Search for the cell housing the specified text and yield its (X, Y) center coordinate. 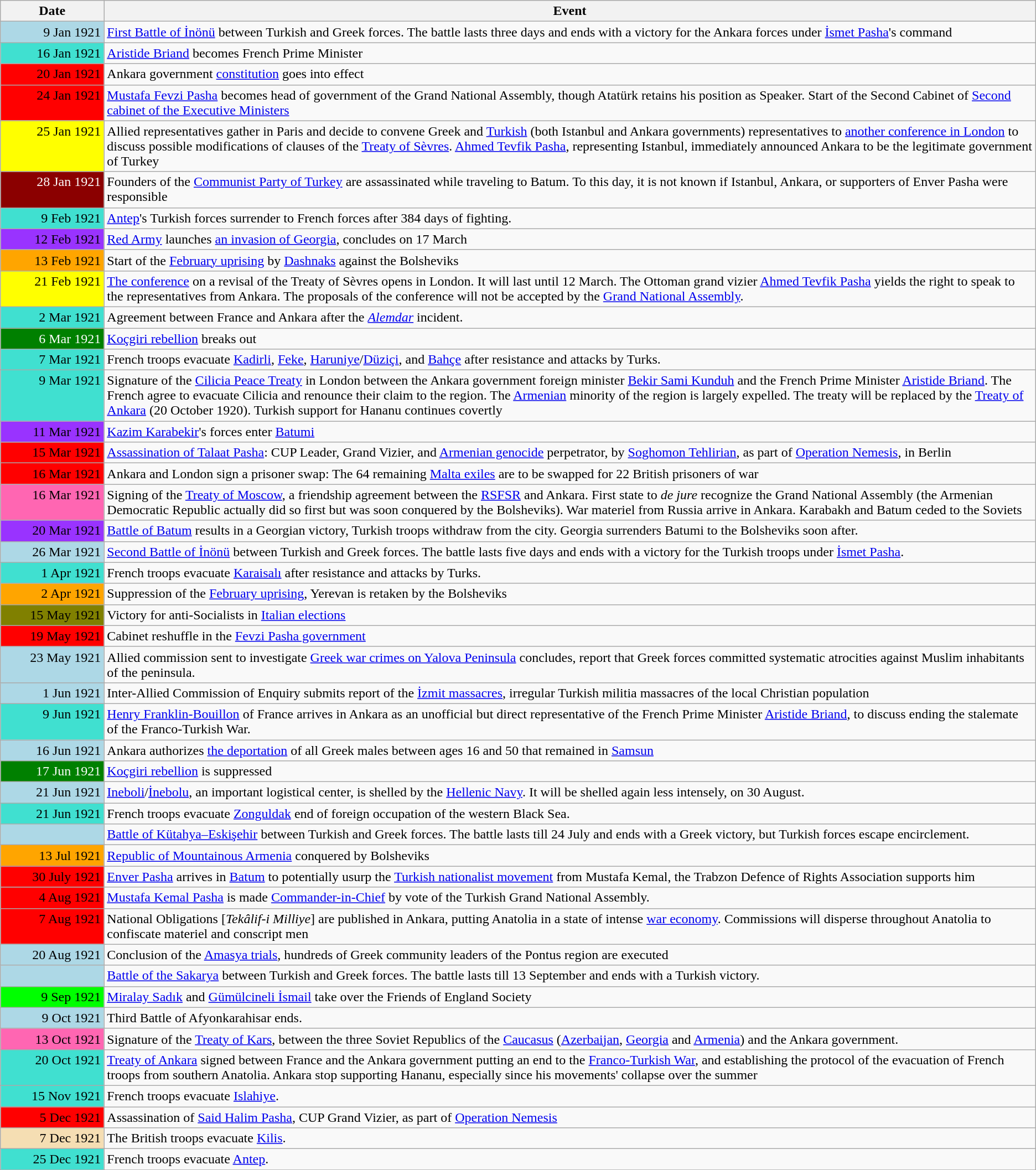
9 Mar 1921 (52, 396)
9 Feb 1921 (52, 218)
Ankara authorizes the deportation of all Greek males between ages 16 and 50 that remained in Samsun (570, 750)
Battle of Batum results in a Georgian victory, Turkish troops withdraw from the city. Georgia surrenders Batumi to the Bolsheviks soon after. (570, 531)
12 Feb 1921 (52, 239)
Battle of the Sakarya between Turkish and Greek forces. The battle lasts till 13 September and ends with a Turkish victory. (570, 976)
Agreement between France and Ankara after the Alemdar incident. (570, 317)
13 Feb 1921 (52, 260)
Suppression of the February uprising, Yerevan is retaken by the Bolsheviks (570, 594)
Antep's Turkish forces surrender to French forces after 384 days of fighting. (570, 218)
11 Mar 1921 (52, 432)
Cabinet reshuffle in the Fevzi Pasha government (570, 636)
2 Apr 1921 (52, 594)
Miralay Sadık and Gümülcineli İsmail take over the Friends of England Society (570, 997)
4 Aug 1921 (52, 898)
19 May 1921 (52, 636)
17 Jun 1921 (52, 772)
15 May 1921 (52, 615)
French troops evacuate Islahiye. (570, 1096)
Ankara government constitution goes into effect (570, 74)
20 Jan 1921 (52, 74)
26 Mar 1921 (52, 552)
9 Jan 1921 (52, 32)
Conclusion of the Amasya trials, hundreds of Greek community leaders of the Pontus region are executed (570, 955)
Kazim Karabekir's forces enter Batumi (570, 432)
Signature of the Treaty of Kars, between the three Soviet Republics of the Caucasus (Azerbaijan, Georgia and Armenia) and the Ankara government. (570, 1039)
Assassination of Said Halim Pasha, CUP Grand Vizier, as part of Operation Nemesis (570, 1117)
16 Jun 1921 (52, 750)
Mustafa Kemal Pasha is made Commander-in-Chief by vote of the Turkish Grand National Assembly. (570, 898)
16 Jan 1921 (52, 53)
28 Jan 1921 (52, 189)
Victory for anti-Socialists in Italian elections (570, 615)
2 Mar 1921 (52, 317)
15 Mar 1921 (52, 453)
Koçgiri rebellion breaks out (570, 338)
Third Battle of Afyonkarahisar ends. (570, 1018)
1 Jun 1921 (52, 693)
23 May 1921 (52, 664)
15 Nov 1921 (52, 1096)
French troops evacuate Antep. (570, 1159)
French troops evacuate Zonguldak end of foreign occupation of the western Black Sea. (570, 814)
24 Jan 1921 (52, 103)
7 Dec 1921 (52, 1138)
25 Dec 1921 (52, 1159)
20 Oct 1921 (52, 1067)
9 Jun 1921 (52, 722)
Start of the February uprising by Dashnaks against the Bolsheviks (570, 260)
5 Dec 1921 (52, 1117)
7 Aug 1921 (52, 926)
Inter-Allied Commission of Enquiry submits report of the İzmit massacres, irregular Turkish militia massacres of the local Christian population (570, 693)
1 Apr 1921 (52, 573)
French troops evacuate Karaisalı after resistance and attacks by Turks. (570, 573)
Ineboli/İnebolu, an important logistical center, is shelled by the Hellenic Navy. It will be shelled again less intensely, on 30 August. (570, 793)
Koçgiri rebellion is suppressed (570, 772)
21 Feb 1921 (52, 289)
9 Oct 1921 (52, 1018)
Republic of Mountainous Armenia conquered by Bolsheviks (570, 856)
6 Mar 1921 (52, 338)
Red Army launches an invasion of Georgia, concludes on 17 March (570, 239)
Aristide Briand becomes French Prime Minister (570, 53)
20 Aug 1921 (52, 955)
The British troops evacuate Kilis. (570, 1138)
French troops evacuate Kadirli, Feke, Haruniye/Düziçi, and Bahçe after resistance and attacks by Turks. (570, 360)
Date (52, 11)
20 Mar 1921 (52, 531)
Event (570, 11)
7 Mar 1921 (52, 360)
Second Battle of İnönü between Turkish and Greek forces. The battle lasts five days and ends with a victory for the Turkish troops under İsmet Pasha. (570, 552)
30 July 1921 (52, 877)
25 Jan 1921 (52, 146)
13 Jul 1921 (52, 856)
Ankara and London sign a prisoner swap: The 64 remaining Malta exiles are to be swapped for 22 British prisoners of war (570, 474)
13 Oct 1921 (52, 1039)
9 Sep 1921 (52, 997)
